Determine the (X, Y) coordinate at the center of the cell enclosing the given text.  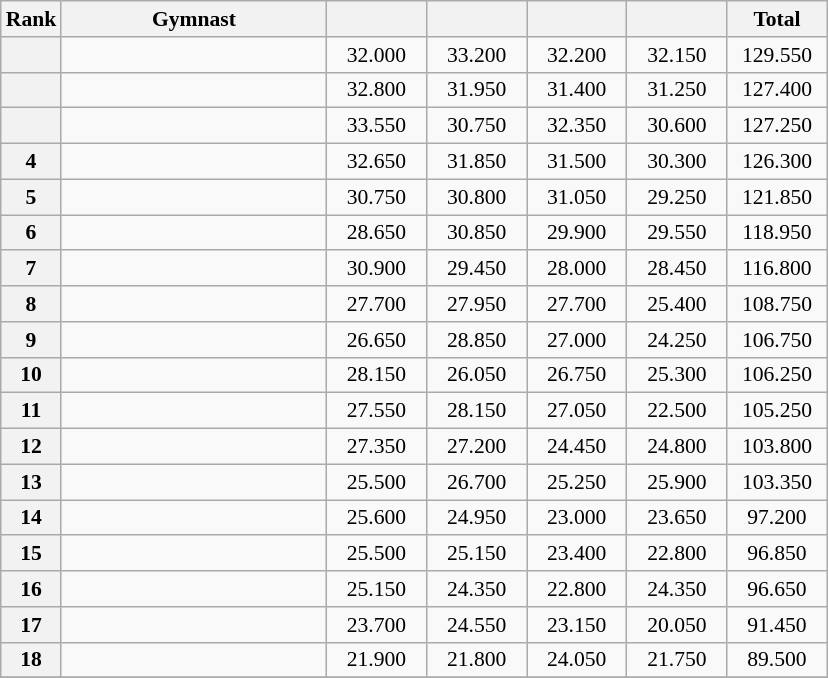
91.450 (777, 625)
118.950 (777, 233)
32.800 (376, 90)
13 (32, 482)
89.500 (777, 660)
Gymnast (194, 19)
30.800 (477, 197)
31.500 (577, 162)
116.800 (777, 269)
24.800 (677, 447)
15 (32, 554)
4 (32, 162)
28.850 (477, 340)
28.000 (577, 269)
28.650 (376, 233)
129.550 (777, 55)
25.600 (376, 518)
127.400 (777, 90)
21.900 (376, 660)
26.650 (376, 340)
27.000 (577, 340)
23.700 (376, 625)
32.350 (577, 126)
33.550 (376, 126)
10 (32, 375)
6 (32, 233)
20.050 (677, 625)
25.250 (577, 482)
97.200 (777, 518)
106.250 (777, 375)
22.500 (677, 411)
29.550 (677, 233)
26.750 (577, 375)
30.300 (677, 162)
17 (32, 625)
25.900 (677, 482)
12 (32, 447)
27.050 (577, 411)
29.900 (577, 233)
Total (777, 19)
23.000 (577, 518)
26.050 (477, 375)
24.050 (577, 660)
27.200 (477, 447)
96.650 (777, 589)
30.900 (376, 269)
32.650 (376, 162)
29.450 (477, 269)
105.250 (777, 411)
25.400 (677, 304)
31.950 (477, 90)
29.250 (677, 197)
9 (32, 340)
30.600 (677, 126)
31.050 (577, 197)
106.750 (777, 340)
8 (32, 304)
23.150 (577, 625)
33.200 (477, 55)
5 (32, 197)
32.000 (376, 55)
27.350 (376, 447)
26.700 (477, 482)
24.250 (677, 340)
24.450 (577, 447)
24.950 (477, 518)
103.800 (777, 447)
31.400 (577, 90)
24.550 (477, 625)
31.250 (677, 90)
30.850 (477, 233)
11 (32, 411)
27.950 (477, 304)
32.200 (577, 55)
21.750 (677, 660)
32.150 (677, 55)
18 (32, 660)
7 (32, 269)
28.450 (677, 269)
16 (32, 589)
25.300 (677, 375)
23.400 (577, 554)
23.650 (677, 518)
108.750 (777, 304)
27.550 (376, 411)
103.350 (777, 482)
Rank (32, 19)
21.800 (477, 660)
127.250 (777, 126)
126.300 (777, 162)
96.850 (777, 554)
121.850 (777, 197)
14 (32, 518)
31.850 (477, 162)
